Determine the [X, Y] coordinate at the center of the cell enclosing the given text.  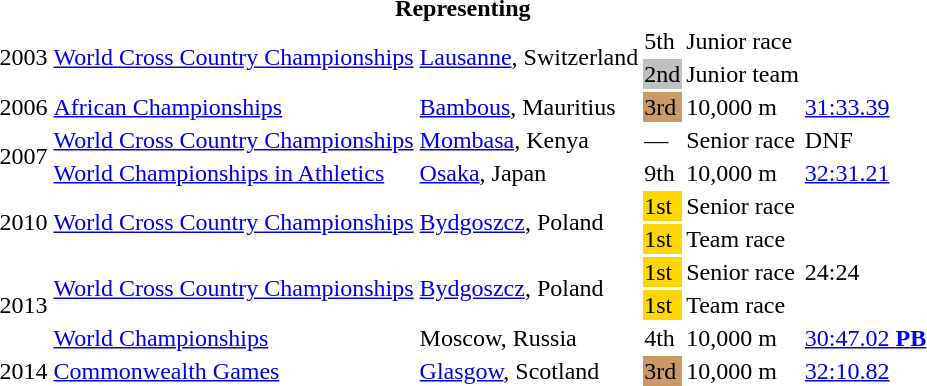
Osaka, Japan [529, 173]
African Championships [234, 107]
Moscow, Russia [529, 338]
32:10.82 [865, 371]
30:47.02 PB [865, 338]
Junior team [743, 74]
Glasgow, Scotland [529, 371]
— [662, 140]
9th [662, 173]
24:24 [865, 272]
Junior race [743, 41]
Bambous, Mauritius [529, 107]
5th [662, 41]
31:33.39 [865, 107]
4th [662, 338]
Lausanne, Switzerland [529, 58]
Commonwealth Games [234, 371]
World Championships in Athletics [234, 173]
Mombasa, Kenya [529, 140]
32:31.21 [865, 173]
2nd [662, 74]
World Championships [234, 338]
DNF [865, 140]
